Return the [x, y] coordinate for the center point of the cell that contains the specified text.  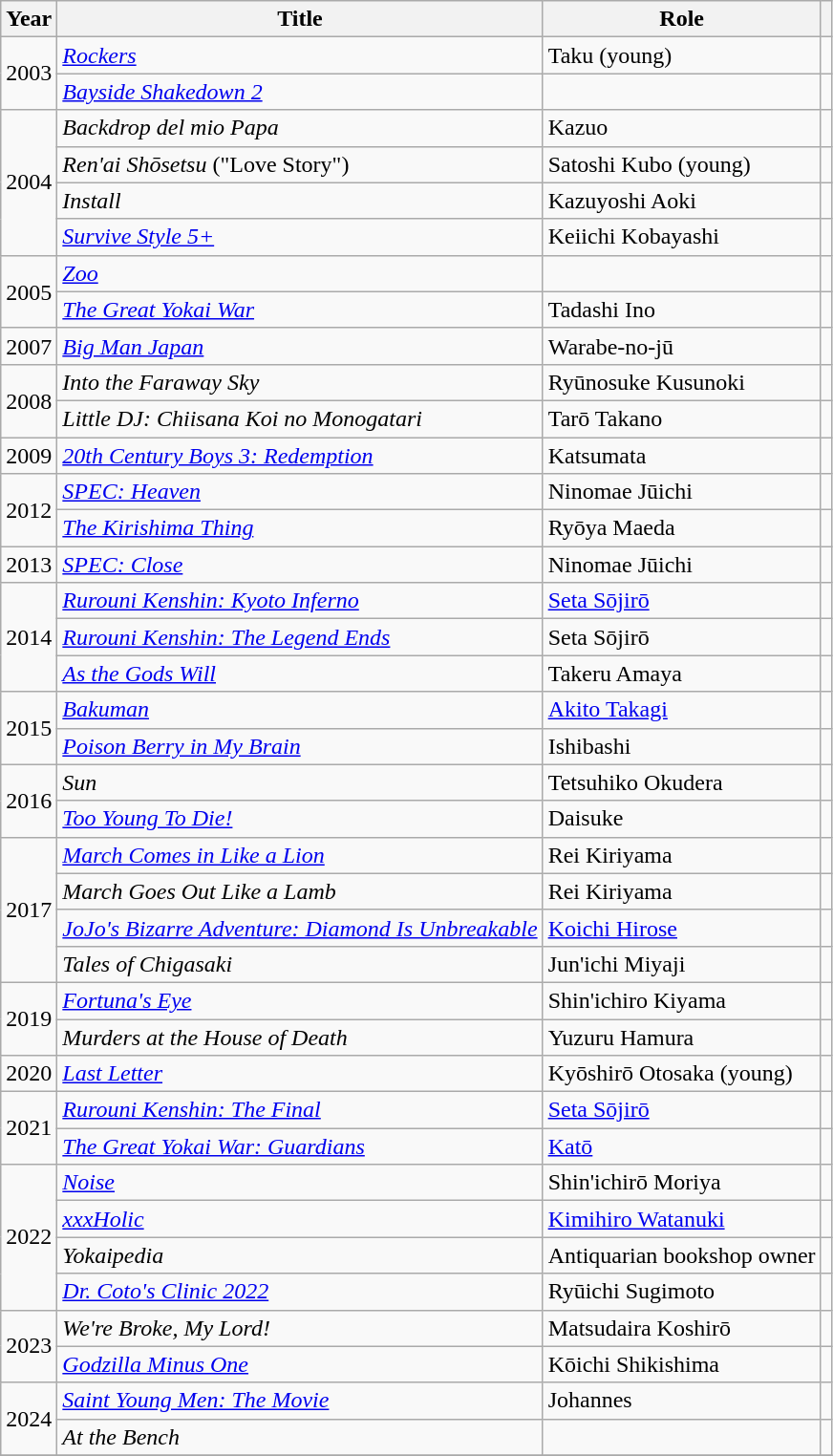
SPEC: Heaven [300, 492]
Daisuke [682, 819]
2014 [29, 637]
Last Letter [300, 1074]
At the Bench [300, 1437]
2016 [29, 801]
2020 [29, 1074]
Rurouni Kenshin: Kyoto Inferno [300, 601]
Ryūichi Sugimoto [682, 1292]
We're Broke, My Lord! [300, 1328]
Murders at the House of Death [300, 1037]
Rurouni Kenshin: The Legend Ends [300, 637]
Kyōshirō Otosaka (young) [682, 1074]
Survive Style 5+ [300, 237]
2021 [29, 1128]
2003 [29, 74]
Into the Faraway Sky [300, 382]
Kazuo [682, 128]
Tetsuhiko Okudera [682, 782]
2013 [29, 565]
Zoo [300, 273]
20th Century Boys 3: Redemption [300, 456]
Yokaipedia [300, 1255]
2008 [29, 400]
Noise [300, 1183]
SPEC: Close [300, 565]
Backdrop del mio Papa [300, 128]
Title [300, 19]
2023 [29, 1346]
Rurouni Kenshin: The Final [300, 1110]
Tadashi Ino [682, 310]
The Great Yokai War [300, 310]
Kimihiro Watanuki [682, 1219]
Godzilla Minus One [300, 1364]
Too Young To Die! [300, 819]
2015 [29, 728]
Kazuyoshi Aoki [682, 201]
Koichi Hirose [682, 928]
Katō [682, 1146]
Keiichi Kobayashi [682, 237]
Fortuna's Eye [300, 1000]
Bayside Shakedown 2 [300, 92]
Akito Takagi [682, 710]
March Comes in Like a Lion [300, 855]
Jun'ichi Miyaji [682, 964]
Ryūnosuke Kusunoki [682, 382]
Ishibashi [682, 746]
Saint Young Men: The Movie [300, 1401]
Ryōya Maeda [682, 528]
2012 [29, 510]
2019 [29, 1018]
2017 [29, 910]
Role [682, 19]
2005 [29, 291]
2024 [29, 1419]
The Great Yokai War: Guardians [300, 1146]
Bakuman [300, 710]
The Kirishima Thing [300, 528]
Yuzuru Hamura [682, 1037]
2022 [29, 1237]
2009 [29, 456]
Warabe-no-jū [682, 346]
Rockers [300, 55]
As the Gods Will [300, 674]
Matsudaira Koshirō [682, 1328]
xxxHolic [300, 1219]
2004 [29, 182]
Poison Berry in My Brain [300, 746]
Tarō Takano [682, 418]
Taku (young) [682, 55]
Little DJ: Chiisana Koi no Monogatari [300, 418]
Antiquarian bookshop owner [682, 1255]
JoJo's Bizarre Adventure: Diamond Is Unbreakable [300, 928]
Tales of Chigasaki [300, 964]
Satoshi Kubo (young) [682, 164]
Kōichi Shikishima [682, 1364]
Katsumata [682, 456]
Dr. Coto's Clinic 2022 [300, 1292]
Ren'ai Shōsetsu ("Love Story") [300, 164]
Takeru Amaya [682, 674]
Install [300, 201]
Shin'ichiro Kiyama [682, 1000]
2007 [29, 346]
Johannes [682, 1401]
Year [29, 19]
Shin'ichirō Moriya [682, 1183]
March Goes Out Like a Lamb [300, 891]
Sun [300, 782]
Big Man Japan [300, 346]
